From the cell containing the given text, extract its center point as [X, Y] coordinate. 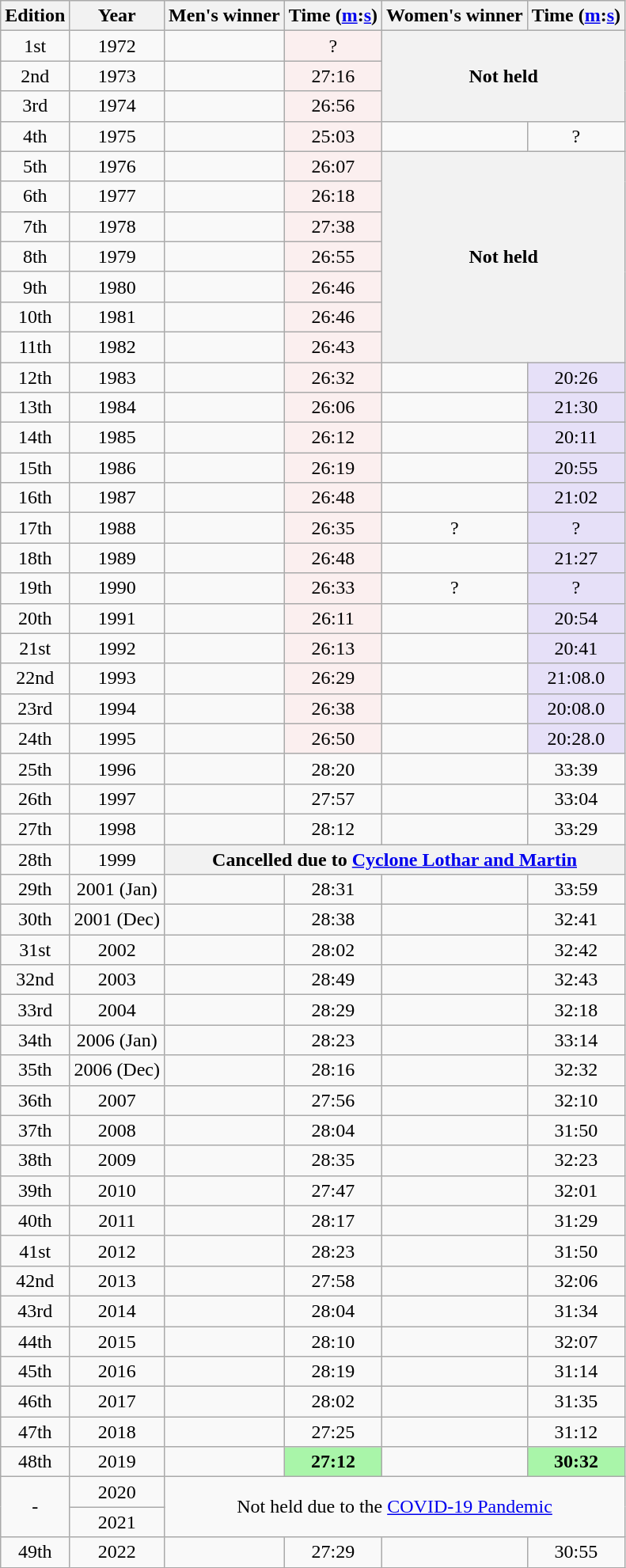
31:29 [576, 1221]
25th [35, 769]
1977 [117, 196]
38th [35, 1160]
19th [35, 588]
2003 [117, 980]
2010 [117, 1190]
26:32 [332, 378]
33:29 [576, 829]
2011 [117, 1221]
28:12 [332, 829]
28:29 [332, 1010]
2017 [117, 1402]
32:10 [576, 1100]
24th [35, 738]
2007 [117, 1100]
36th [35, 1100]
13th [35, 408]
27:57 [332, 799]
32nd [35, 980]
26:29 [332, 678]
26:13 [332, 648]
26:50 [332, 738]
26:19 [332, 468]
16th [35, 498]
33:14 [576, 1040]
27:38 [332, 226]
21:27 [576, 558]
Men's winner [225, 16]
31st [35, 950]
33:59 [576, 890]
- [35, 1507]
9th [35, 287]
1988 [117, 528]
1994 [117, 708]
27:58 [332, 1281]
21:08.0 [576, 678]
33rd [35, 1010]
2002 [117, 950]
1st [35, 46]
39th [35, 1190]
45th [35, 1372]
2018 [117, 1432]
1996 [117, 769]
1975 [117, 136]
26:56 [332, 106]
31:34 [576, 1311]
1987 [117, 498]
26:18 [332, 196]
30th [35, 920]
1997 [117, 799]
28:38 [332, 920]
1995 [117, 738]
42nd [35, 1281]
Year [117, 16]
26:35 [332, 528]
21:02 [576, 498]
32:06 [576, 1281]
2013 [117, 1281]
2nd [35, 76]
32:43 [576, 980]
32:07 [576, 1342]
21st [35, 648]
15th [35, 468]
1981 [117, 317]
18th [35, 558]
20:11 [576, 438]
47th [35, 1432]
14th [35, 438]
10th [35, 317]
26:11 [332, 618]
17th [35, 528]
32:23 [576, 1160]
34th [35, 1040]
32:18 [576, 1010]
26:33 [332, 588]
31:12 [576, 1432]
26:12 [332, 438]
1985 [117, 438]
2020 [117, 1492]
1993 [117, 678]
2014 [117, 1311]
2006 (Dec) [117, 1070]
2015 [117, 1342]
26:06 [332, 408]
2001 (Dec) [117, 920]
20:54 [576, 618]
33:04 [576, 799]
31:14 [576, 1372]
1986 [117, 468]
23rd [35, 708]
27:16 [332, 76]
26th [35, 799]
20:28.0 [576, 738]
30:55 [576, 1552]
21:30 [576, 408]
20:08.0 [576, 708]
1976 [117, 166]
27th [35, 829]
26:43 [332, 347]
32:41 [576, 920]
27:47 [332, 1190]
46th [35, 1402]
1983 [117, 378]
1990 [117, 588]
1998 [117, 829]
4th [35, 136]
25:03 [332, 136]
Not held due to the COVID-19 Pandemic [395, 1507]
2001 (Jan) [117, 890]
2012 [117, 1251]
30:32 [576, 1462]
7th [35, 226]
43rd [35, 1311]
28:17 [332, 1221]
27:25 [332, 1432]
28:19 [332, 1372]
Women's winner [455, 16]
5th [35, 166]
20:26 [576, 378]
28:49 [332, 980]
1984 [117, 408]
1992 [117, 648]
20:55 [576, 468]
26:38 [332, 708]
32:32 [576, 1070]
32:42 [576, 950]
26:55 [332, 256]
20:41 [576, 648]
2004 [117, 1010]
2006 (Jan) [117, 1040]
2008 [117, 1130]
32:01 [576, 1190]
44th [35, 1342]
1991 [117, 618]
12th [35, 378]
28:31 [332, 890]
2021 [117, 1522]
49th [35, 1552]
1980 [117, 287]
22nd [35, 678]
28:10 [332, 1342]
2022 [117, 1552]
31:35 [576, 1402]
1974 [117, 106]
29th [35, 890]
48th [35, 1462]
1972 [117, 46]
41st [35, 1251]
8th [35, 256]
1979 [117, 256]
2019 [117, 1462]
28:20 [332, 769]
1989 [117, 558]
27:12 [332, 1462]
1982 [117, 347]
2009 [117, 1160]
26:07 [332, 166]
20th [35, 618]
3rd [35, 106]
35th [35, 1070]
27:29 [332, 1552]
28th [35, 859]
1978 [117, 226]
1999 [117, 859]
40th [35, 1221]
Cancelled due to Cyclone Lothar and Martin [395, 859]
6th [35, 196]
37th [35, 1130]
11th [35, 347]
27:56 [332, 1100]
33:39 [576, 769]
28:35 [332, 1160]
Edition [35, 16]
2016 [117, 1372]
1973 [117, 76]
28:16 [332, 1070]
